Search for the cell housing the specified text and yield its [x, y] center coordinate. 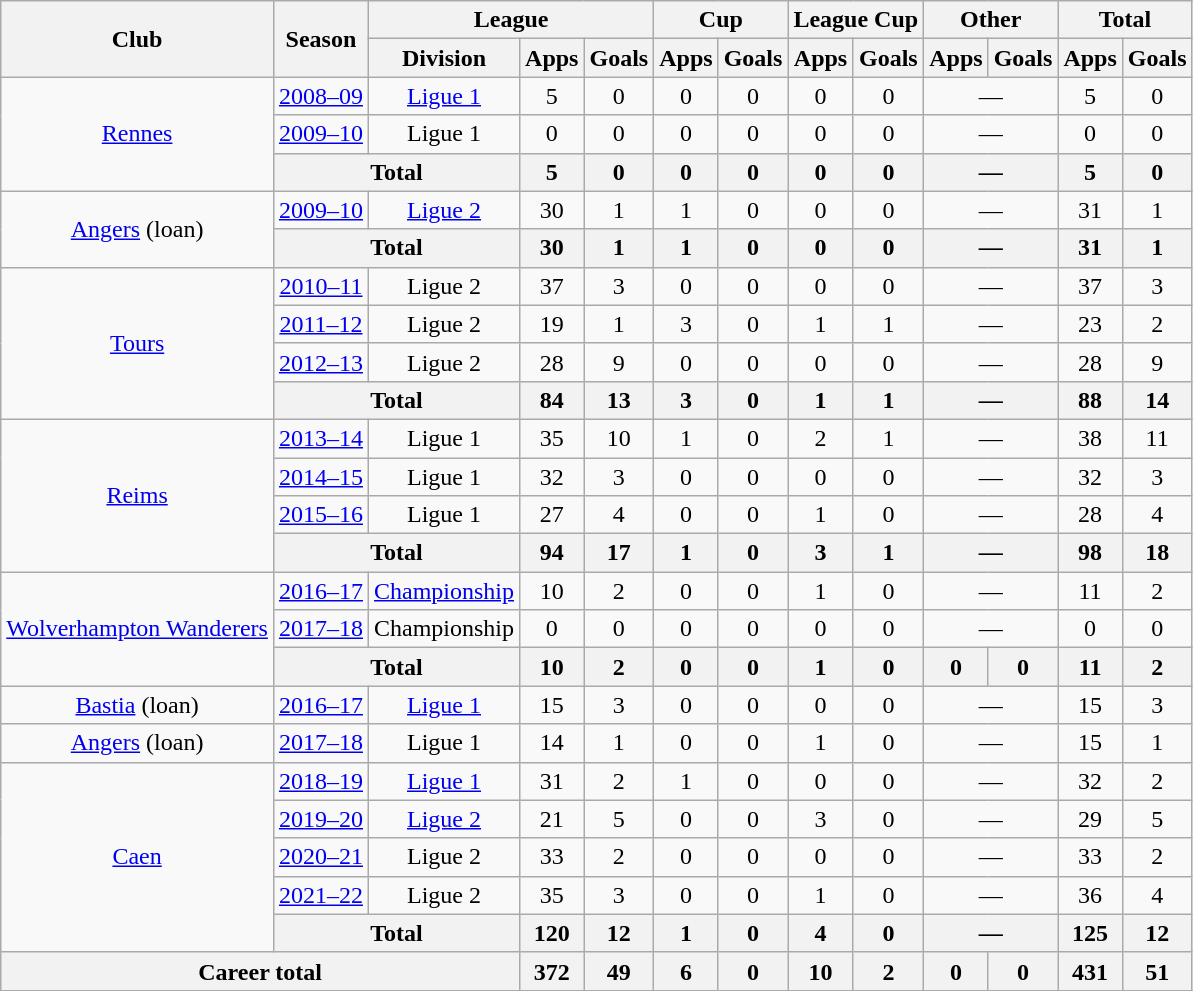
23 [1090, 324]
120 [552, 933]
2011–12 [320, 324]
94 [552, 553]
36 [1090, 895]
Caen [138, 857]
Tours [138, 343]
Cup [721, 20]
13 [619, 400]
19 [552, 324]
League Cup [856, 20]
18 [1157, 553]
2012–13 [320, 362]
49 [619, 971]
38 [1090, 438]
6 [686, 971]
125 [1090, 933]
Season [320, 39]
2013–14 [320, 438]
2020–21 [320, 857]
Bastia (loan) [138, 705]
2021–22 [320, 895]
2010–11 [320, 286]
2015–16 [320, 515]
27 [552, 515]
Rennes [138, 134]
51 [1157, 971]
2008–09 [320, 96]
Club [138, 39]
17 [619, 553]
Reims [138, 495]
Division [444, 58]
Other [991, 20]
21 [552, 819]
2018–19 [320, 781]
431 [1090, 971]
88 [1090, 400]
98 [1090, 553]
2014–15 [320, 477]
29 [1090, 819]
League [510, 20]
84 [552, 400]
372 [552, 971]
Career total [260, 971]
Wolverhampton Wanderers [138, 629]
2019–20 [320, 819]
